For the text-containing cell, return its midpoint in (x, y) coordinate format. 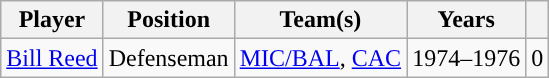
Defenseman (168, 58)
MIC/BAL, CAC (320, 58)
Years (466, 20)
Bill Reed (52, 58)
0 (538, 58)
Position (168, 20)
Team(s) (320, 20)
Player (52, 20)
1974–1976 (466, 58)
